Search for the cell housing the specified text and yield its (X, Y) center coordinate. 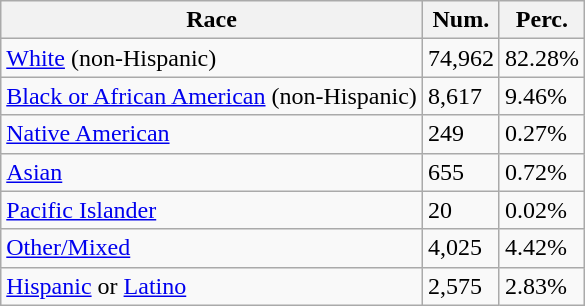
Other/Mixed (212, 248)
249 (460, 134)
0.02% (542, 210)
Race (212, 20)
9.46% (542, 96)
74,962 (460, 58)
2.83% (542, 286)
0.72% (542, 172)
4.42% (542, 248)
Hispanic or Latino (212, 286)
Perc. (542, 20)
2,575 (460, 286)
655 (460, 172)
4,025 (460, 248)
Asian (212, 172)
20 (460, 210)
8,617 (460, 96)
Num. (460, 20)
Black or African American (non-Hispanic) (212, 96)
Pacific Islander (212, 210)
0.27% (542, 134)
Native American (212, 134)
82.28% (542, 58)
White (non-Hispanic) (212, 58)
